Identify which cell holds the provided text, then report its [X, Y] central coordinate. 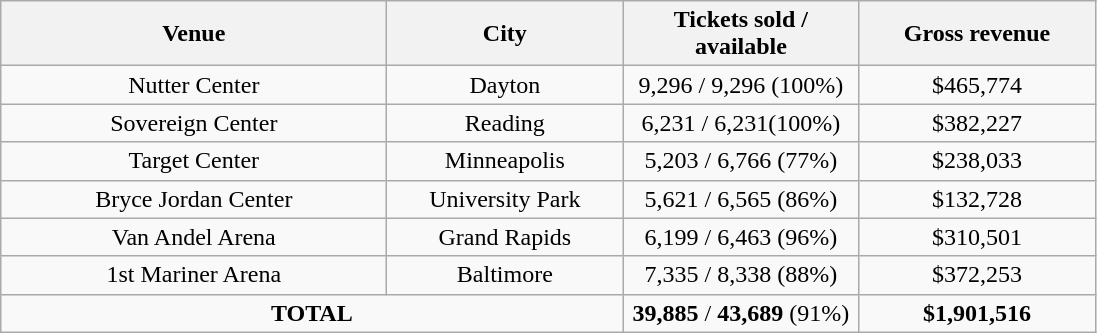
Sovereign Center [194, 123]
University Park [505, 199]
1st Mariner Arena [194, 275]
Tickets sold / available [741, 34]
Gross revenue [977, 34]
$465,774 [977, 85]
5,621 / 6,565 (86%) [741, 199]
$1,901,516 [977, 313]
Van Andel Arena [194, 237]
6,231 / 6,231(100%) [741, 123]
6,199 / 6,463 (96%) [741, 237]
Nutter Center [194, 85]
$372,253 [977, 275]
$238,033 [977, 161]
Venue [194, 34]
TOTAL [312, 313]
Minneapolis [505, 161]
City [505, 34]
9,296 / 9,296 (100%) [741, 85]
Target Center [194, 161]
Baltimore [505, 275]
Dayton [505, 85]
$382,227 [977, 123]
Grand Rapids [505, 237]
Reading [505, 123]
39,885 / 43,689 (91%) [741, 313]
$310,501 [977, 237]
5,203 / 6,766 (77%) [741, 161]
$132,728 [977, 199]
Bryce Jordan Center [194, 199]
7,335 / 8,338 (88%) [741, 275]
